Find where the given text appears and provide that cell's center as [X, Y] coordinate. 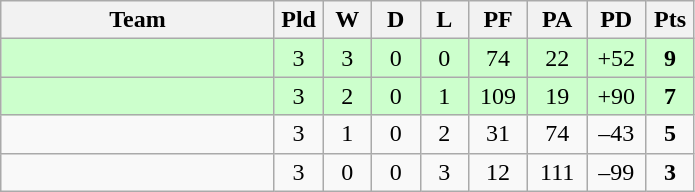
22 [558, 58]
111 [558, 172]
5 [670, 134]
PD [616, 20]
12 [498, 172]
9 [670, 58]
L [444, 20]
–99 [616, 172]
Pts [670, 20]
PF [498, 20]
+90 [616, 96]
+52 [616, 58]
PA [558, 20]
D [396, 20]
19 [558, 96]
109 [498, 96]
W [348, 20]
Team [138, 20]
–43 [616, 134]
31 [498, 134]
7 [670, 96]
Pld [298, 20]
